For the text-containing cell, return its midpoint in (x, y) coordinate format. 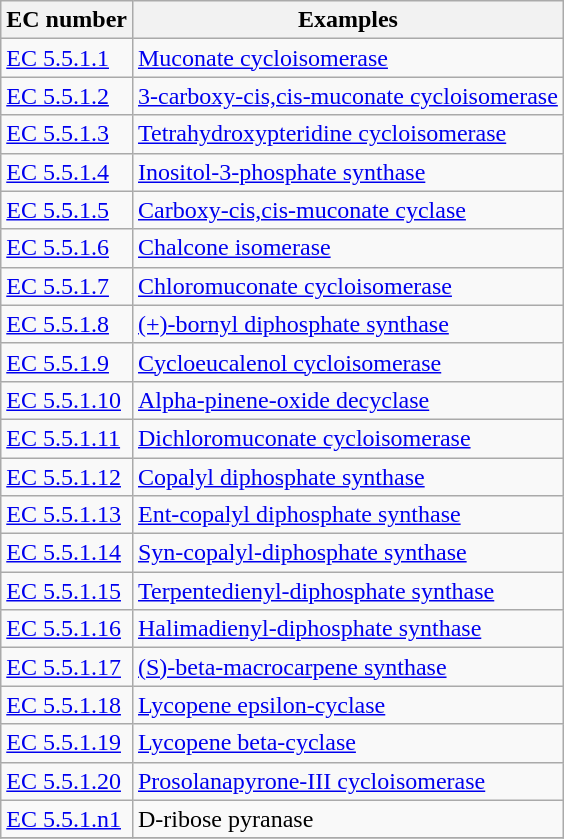
Carboxy-cis,cis-muconate cyclase (348, 210)
Halimadienyl-diphosphate synthase (348, 629)
Terpentedienyl-diphosphate synthase (348, 591)
EC 5.5.1.14 (67, 553)
Syn-copalyl-diphosphate synthase (348, 553)
Inositol-3-phosphate synthase (348, 172)
EC 5.5.1.10 (67, 400)
EC 5.5.1.5 (67, 210)
EC 5.5.1.n1 (67, 819)
Lycopene epsilon-cyclase (348, 705)
Ent-copalyl diphosphate synthase (348, 515)
(S)-beta-macrocarpene synthase (348, 667)
(+)-bornyl diphosphate synthase (348, 324)
EC number (67, 20)
EC 5.5.1.19 (67, 743)
Muconate cycloisomerase (348, 58)
EC 5.5.1.9 (67, 362)
EC 5.5.1.20 (67, 781)
Lycopene beta-cyclase (348, 743)
Examples (348, 20)
3-carboxy-cis,cis-muconate cycloisomerase (348, 96)
EC 5.5.1.15 (67, 591)
Copalyl diphosphate synthase (348, 477)
Tetrahydroxypteridine cycloisomerase (348, 134)
Chalcone isomerase (348, 248)
EC 5.5.1.11 (67, 438)
EC 5.5.1.12 (67, 477)
EC 5.5.1.7 (67, 286)
EC 5.5.1.4 (67, 172)
EC 5.5.1.2 (67, 96)
EC 5.5.1.3 (67, 134)
EC 5.5.1.18 (67, 705)
EC 5.5.1.8 (67, 324)
Cycloeucalenol cycloisomerase (348, 362)
Chloromuconate cycloisomerase (348, 286)
EC 5.5.1.16 (67, 629)
EC 5.5.1.13 (67, 515)
Dichloromuconate cycloisomerase (348, 438)
D-ribose pyranase (348, 819)
EC 5.5.1.17 (67, 667)
Alpha-pinene-oxide decyclase (348, 400)
Prosolanapyrone-III cycloisomerase (348, 781)
EC 5.5.1.1 (67, 58)
EC 5.5.1.6 (67, 248)
